Scan for the cell matching the given text and deliver its [X, Y] coordinate at center. 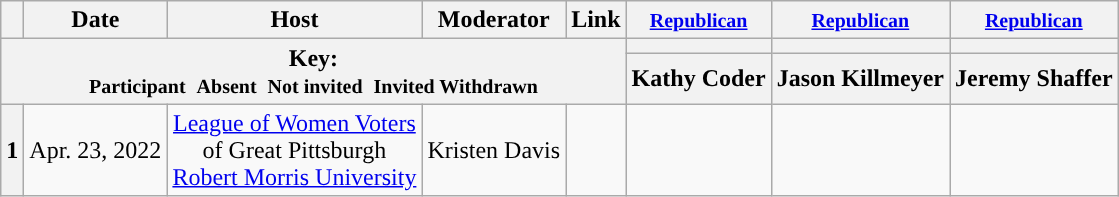
Jason Killmeyer [860, 78]
Jeremy Shaffer [1034, 78]
Kristen Davis [494, 150]
Apr. 23, 2022 [96, 150]
Moderator [494, 20]
Link [596, 20]
Host [294, 20]
League of Women Votersof Great PittsburghRobert Morris University [294, 150]
Key: Participant Absent Not invited Invited Withdrawn [314, 72]
Kathy Coder [698, 78]
Date [96, 20]
1 [12, 150]
